Output the [x, y] coordinate of the center of the cell containing the given text.  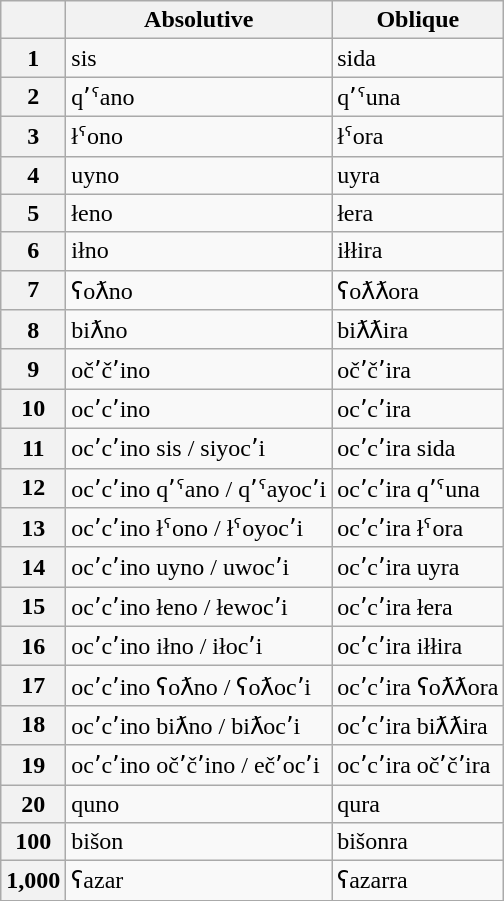
13 [34, 528]
ocʼcʼira očʼčʼira [418, 765]
bišonra [418, 842]
ocʼcʼira uyra [418, 567]
ocʼcʼira łera [418, 607]
ocʼcʼino sis / siyocʼi [199, 448]
biƛƛira [418, 330]
ocʼcʼino łeno / łewocʼi [199, 607]
Absolutive [199, 20]
1 [34, 58]
7 [34, 290]
4 [34, 175]
iłłira [418, 251]
ocʼcʼino očʼčʼino / ečʼocʼi [199, 765]
iłno [199, 251]
sida [418, 58]
uyra [418, 175]
5 [34, 213]
12 [34, 488]
11 [34, 448]
łeno [199, 213]
ocʼcʼira biƛƛira [418, 725]
uyno [199, 175]
łˤora [418, 136]
100 [34, 842]
6 [34, 251]
ʕazar [199, 881]
bišon [199, 842]
ʕoƛno [199, 290]
16 [34, 646]
ʕoƛƛora [418, 290]
10 [34, 409]
očʼčʼira [418, 369]
qura [418, 803]
ʕazarra [418, 881]
20 [34, 803]
17 [34, 686]
Oblique [418, 20]
ocʼcʼino [199, 409]
ocʼcʼira [418, 409]
ocʼcʼira ʕoƛƛora [418, 686]
1,000 [34, 881]
łera [418, 213]
ocʼcʼino iłno / iłocʼi [199, 646]
biƛno [199, 330]
18 [34, 725]
ocʼcʼino łˤono / łˤoyocʼi [199, 528]
ocʼcʼira łˤora [418, 528]
14 [34, 567]
ocʼcʼino biƛno / biƛocʼi [199, 725]
8 [34, 330]
qʼˤuna [418, 97]
3 [34, 136]
očʼčʼino [199, 369]
2 [34, 97]
ocʼcʼira sida [418, 448]
ocʼcʼino qʼˤano / qʼˤayocʼi [199, 488]
quno [199, 803]
sis [199, 58]
19 [34, 765]
qʼˤano [199, 97]
15 [34, 607]
ocʼcʼino uyno / uwocʼi [199, 567]
ocʼcʼira qʼˤuna [418, 488]
ocʼcʼino ʕoƛno / ʕoƛocʼi [199, 686]
9 [34, 369]
ocʼcʼira iłłira [418, 646]
łˤono [199, 136]
